Extract the [X, Y] coordinate from the center of the cell holding the provided text.  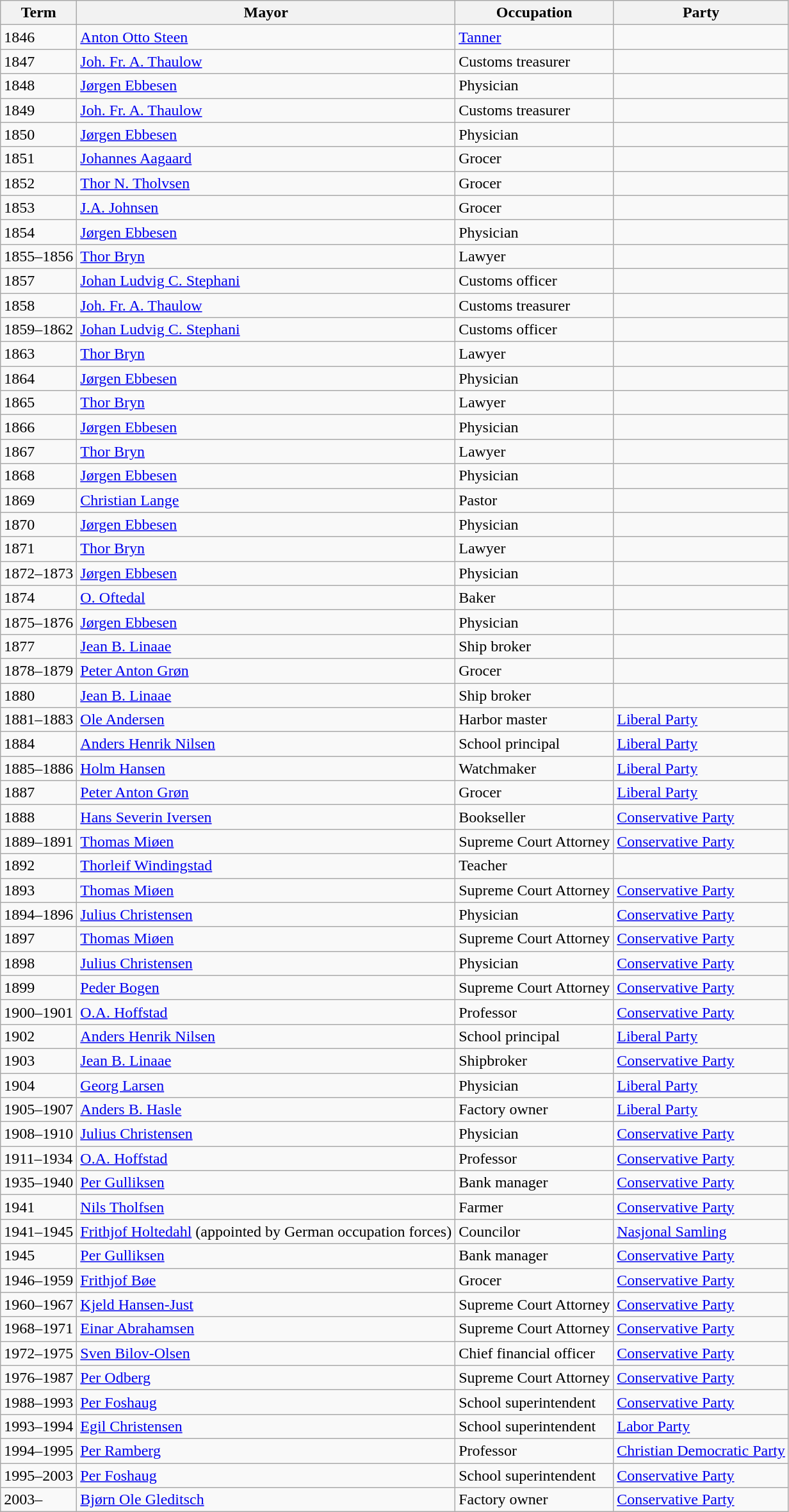
1849 [38, 110]
1902 [38, 1036]
Tanner [534, 37]
1993–1994 [38, 1426]
1881–1883 [38, 720]
Shipbroker [534, 1061]
Bjørn Ole Gleditsch [266, 1500]
Nasjonal Samling [701, 1232]
1904 [38, 1085]
Georg Larsen [266, 1085]
Nils Tholfsen [266, 1207]
1880 [38, 695]
Kjeld Hansen-Just [266, 1305]
1889–1891 [38, 841]
Einar Abrahamsen [266, 1329]
Johannes Aagaard [266, 159]
1850 [38, 134]
1885–1886 [38, 768]
1868 [38, 476]
1855–1856 [38, 256]
Anton Otto Steen [266, 37]
1870 [38, 524]
1872–1873 [38, 573]
Hans Severin Iversen [266, 817]
Christian Lange [266, 500]
Thorleif Windingstad [266, 866]
1941–1945 [38, 1232]
2003– [38, 1500]
1995–2003 [38, 1475]
Occupation [534, 13]
1865 [38, 403]
Mayor [266, 13]
Chief financial officer [534, 1353]
Pastor [534, 500]
Teacher [534, 866]
1887 [38, 793]
Anders B. Hasle [266, 1110]
Bookseller [534, 817]
Baker [534, 597]
1846 [38, 37]
1863 [38, 354]
1908–1910 [38, 1134]
O. Oftedal [266, 597]
Christian Democratic Party [701, 1451]
Party [701, 13]
Farmer [534, 1207]
1854 [38, 232]
1898 [38, 963]
Frithjof Holtedahl (appointed by German occupation forces) [266, 1232]
J.A. Johnsen [266, 207]
1871 [38, 549]
1968–1971 [38, 1329]
1988–1993 [38, 1402]
1869 [38, 500]
1874 [38, 597]
Councilor [534, 1232]
1911–1934 [38, 1158]
1897 [38, 939]
1903 [38, 1061]
1864 [38, 378]
1972–1975 [38, 1353]
Egil Christensen [266, 1426]
1875–1876 [38, 622]
Labor Party [701, 1426]
1941 [38, 1207]
1945 [38, 1256]
1899 [38, 988]
1946–1959 [38, 1280]
1893 [38, 890]
Thor N. Tholvsen [266, 183]
1848 [38, 86]
1858 [38, 305]
Peder Bogen [266, 988]
1960–1967 [38, 1305]
1853 [38, 207]
Holm Hansen [266, 768]
Per Odberg [266, 1378]
Sven Bilov-Olsen [266, 1353]
Frithjof Bøe [266, 1280]
1900–1901 [38, 1012]
1877 [38, 646]
1976–1987 [38, 1378]
Ole Andersen [266, 720]
1867 [38, 451]
Term [38, 13]
1905–1907 [38, 1110]
1994–1995 [38, 1451]
1847 [38, 61]
Watchmaker [534, 768]
1888 [38, 817]
Harbor master [534, 720]
1894–1896 [38, 915]
1859–1862 [38, 330]
1935–1940 [38, 1183]
1851 [38, 159]
1866 [38, 427]
1878–1879 [38, 671]
1884 [38, 744]
1852 [38, 183]
1892 [38, 866]
1857 [38, 280]
Per Ramberg [266, 1451]
